Return the (X, Y) coordinate for the center point of the cell that contains the specified text.  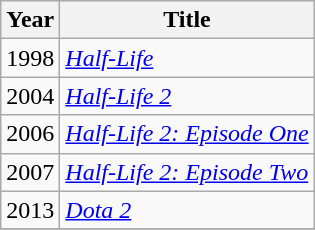
Year (30, 20)
Half-Life 2: Episode Two (187, 172)
2004 (30, 96)
2007 (30, 172)
Dota 2 (187, 210)
2013 (30, 210)
Half-Life 2: Episode One (187, 134)
Title (187, 20)
Half-Life 2 (187, 96)
2006 (30, 134)
1998 (30, 58)
Half-Life (187, 58)
